Determine the [x, y] coordinate at the center of the cell enclosing the given text.  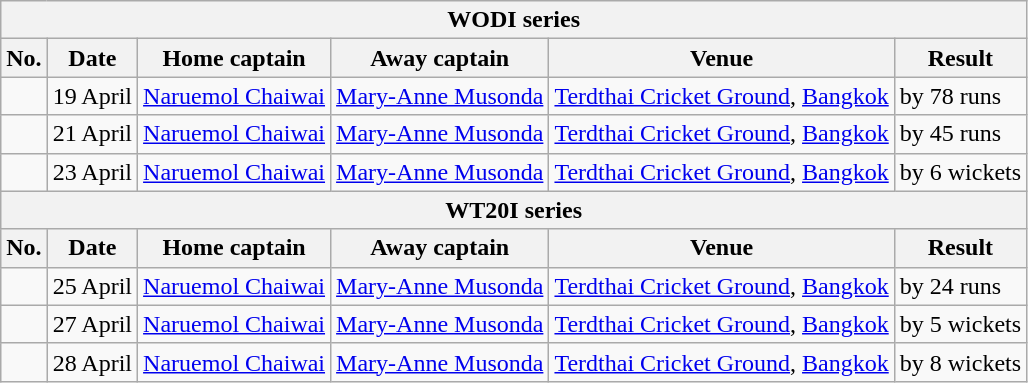
WODI series [514, 20]
by 8 wickets [960, 362]
19 April [92, 96]
27 April [92, 324]
21 April [92, 134]
WT20I series [514, 210]
28 April [92, 362]
by 6 wickets [960, 172]
by 5 wickets [960, 324]
by 24 runs [960, 286]
by 78 runs [960, 96]
by 45 runs [960, 134]
23 April [92, 172]
25 April [92, 286]
